Scan for the cell matching the given text and deliver its [X, Y] coordinate at center. 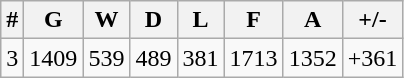
3 [12, 58]
539 [106, 58]
F [254, 20]
A [312, 20]
381 [200, 58]
# [12, 20]
W [106, 20]
G [54, 20]
1352 [312, 58]
+361 [372, 58]
1409 [54, 58]
+/- [372, 20]
D [154, 20]
1713 [254, 58]
489 [154, 58]
L [200, 20]
